Find where the given text appears and provide that cell's center as (X, Y) coordinate. 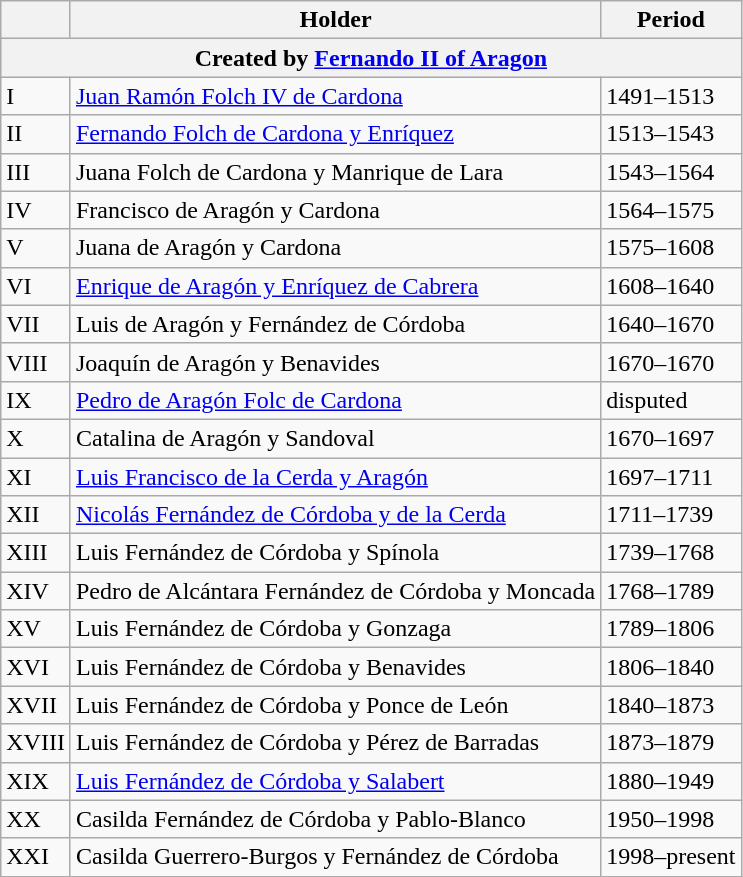
1575–1608 (671, 248)
disputed (671, 400)
Luis Fernández de Córdoba y Pérez de Barradas (335, 743)
Juan Ramón Folch IV de Cardona (335, 96)
1998–present (671, 857)
1789–1806 (671, 629)
XXI (36, 857)
VIII (36, 362)
Juana Folch de Cardona y Manrique de Lara (335, 172)
Fernando Folch de Cardona y Enríquez (335, 134)
XI (36, 477)
Joaquín de Aragón y Benavides (335, 362)
XIII (36, 553)
VII (36, 324)
Luis Fernández de Córdoba y Salabert (335, 781)
IX (36, 400)
1873–1879 (671, 743)
XIV (36, 591)
1880–1949 (671, 781)
XIX (36, 781)
1739–1768 (671, 553)
1840–1873 (671, 705)
Francisco de Aragón y Cardona (335, 210)
Luis Francisco de la Cerda y Aragón (335, 477)
Pedro de Alcántara Fernández de Córdoba y Moncada (335, 591)
Luis de Aragón y Fernández de Córdoba (335, 324)
1670–1697 (671, 438)
1543–1564 (671, 172)
1806–1840 (671, 667)
Period (671, 20)
Enrique de Aragón y Enríquez de Cabrera (335, 286)
VI (36, 286)
Holder (335, 20)
1640–1670 (671, 324)
Juana de Aragón y Cardona (335, 248)
Catalina de Aragón y Sandoval (335, 438)
1513–1543 (671, 134)
1768–1789 (671, 591)
Casilda Fernández de Córdoba y Pablo-Blanco (335, 819)
X (36, 438)
1491–1513 (671, 96)
1697–1711 (671, 477)
1670–1670 (671, 362)
II (36, 134)
Casilda Guerrero-Burgos y Fernández de Córdoba (335, 857)
1564–1575 (671, 210)
Luis Fernández de Córdoba y Spínola (335, 553)
XII (36, 515)
III (36, 172)
XVIII (36, 743)
XVI (36, 667)
Created by Fernando II of Aragon (371, 58)
XV (36, 629)
1950–1998 (671, 819)
Nicolás Fernández de Córdoba y de la Cerda (335, 515)
XVII (36, 705)
Luis Fernández de Córdoba y Gonzaga (335, 629)
1608–1640 (671, 286)
Pedro de Aragón Folc de Cardona (335, 400)
Luis Fernández de Córdoba y Benavides (335, 667)
Luis Fernández de Córdoba y Ponce de León (335, 705)
IV (36, 210)
V (36, 248)
I (36, 96)
XX (36, 819)
1711–1739 (671, 515)
